Locate the cell with the specified text and output its (x, y) center coordinate. 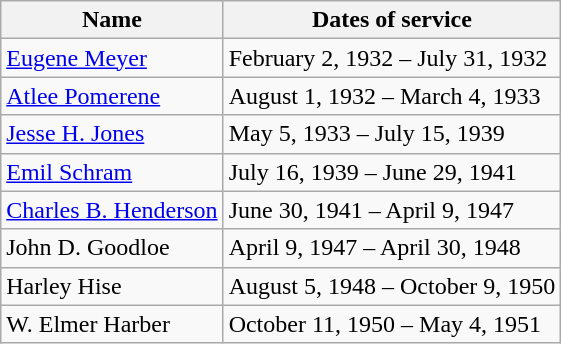
Charles B. Henderson (112, 210)
May 5, 1933 – July 15, 1939 (392, 134)
Emil Schram (112, 172)
July 16, 1939 – June 29, 1941 (392, 172)
August 5, 1948 – October 9, 1950 (392, 286)
October 11, 1950 – May 4, 1951 (392, 324)
April 9, 1947 – April 30, 1948 (392, 248)
August 1, 1932 – March 4, 1933 (392, 96)
Harley Hise (112, 286)
February 2, 1932 – July 31, 1932 (392, 58)
Jesse H. Jones (112, 134)
John D. Goodloe (112, 248)
Atlee Pomerene (112, 96)
W. Elmer Harber (112, 324)
Eugene Meyer (112, 58)
Dates of service (392, 20)
Name (112, 20)
June 30, 1941 – April 9, 1947 (392, 210)
